Find where the given text appears and provide that cell's center as [X, Y] coordinate. 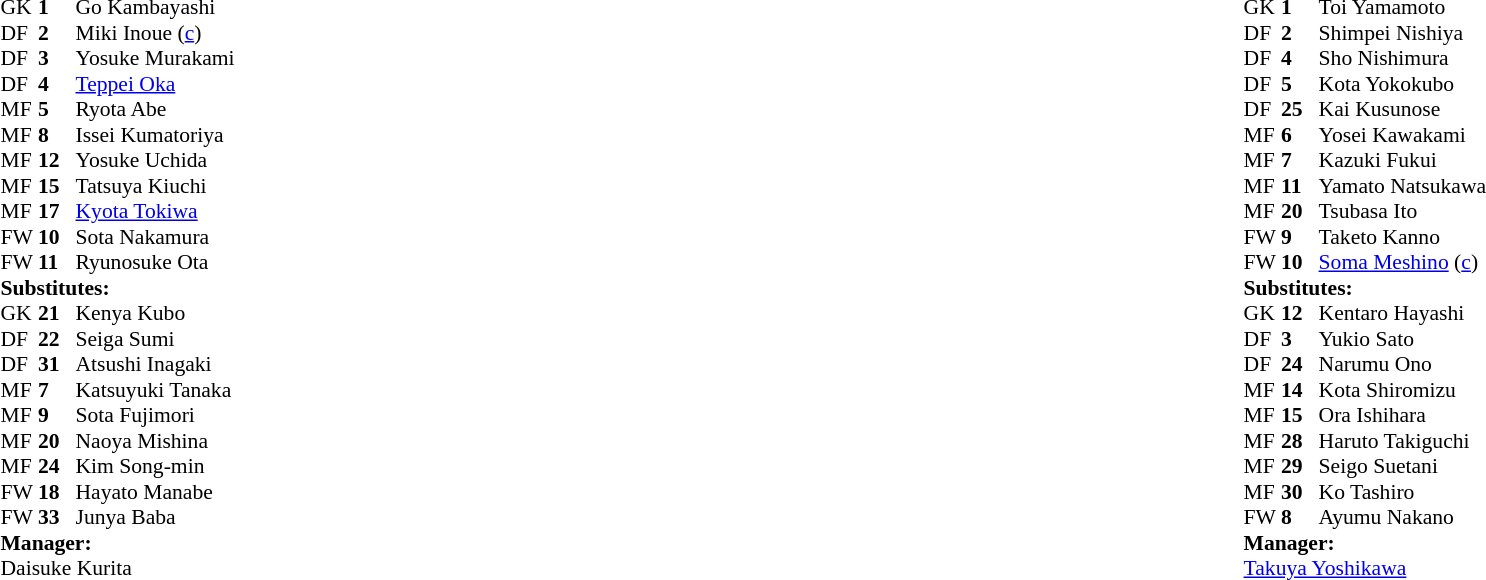
Yukio Sato [1402, 339]
Seiga Sumi [156, 339]
Sota Fujimori [156, 415]
Kota Shiromizu [1402, 390]
Junya Baba [156, 517]
14 [1300, 390]
Shimpei Nishiya [1402, 33]
Teppei Oka [156, 84]
Tsubasa Ito [1402, 211]
22 [57, 339]
Seigo Suetani [1402, 467]
Kai Kusunose [1402, 109]
Haruto Takiguchi [1402, 441]
Narumu Ono [1402, 365]
Taketo Kanno [1402, 237]
Yosuke Murakami [156, 59]
Miki Inoue (c) [156, 33]
Ayumu Nakano [1402, 517]
17 [57, 211]
21 [57, 313]
Kentaro Hayashi [1402, 313]
30 [1300, 492]
29 [1300, 467]
Ko Tashiro [1402, 492]
Kim Song-min [156, 467]
Soma Meshino (c) [1402, 263]
Kyota Tokiwa [156, 211]
25 [1300, 109]
Yosei Kawakami [1402, 135]
Yosuke Uchida [156, 161]
Kenya Kubo [156, 313]
Ryota Abe [156, 109]
6 [1300, 135]
Kazuki Fukui [1402, 161]
33 [57, 517]
Hayato Manabe [156, 492]
Kota Yokokubo [1402, 84]
Atsushi Inagaki [156, 365]
18 [57, 492]
Sota Nakamura [156, 237]
Ora Ishihara [1402, 415]
Ryunosuke Ota [156, 263]
Naoya Mishina [156, 441]
Sho Nishimura [1402, 59]
Katsuyuki Tanaka [156, 390]
Yamato Natsukawa [1402, 186]
28 [1300, 441]
Tatsuya Kiuchi [156, 186]
31 [57, 365]
Issei Kumatoriya [156, 135]
